Capture the cell that displays the provided text and extract its [x, y] central coordinate. 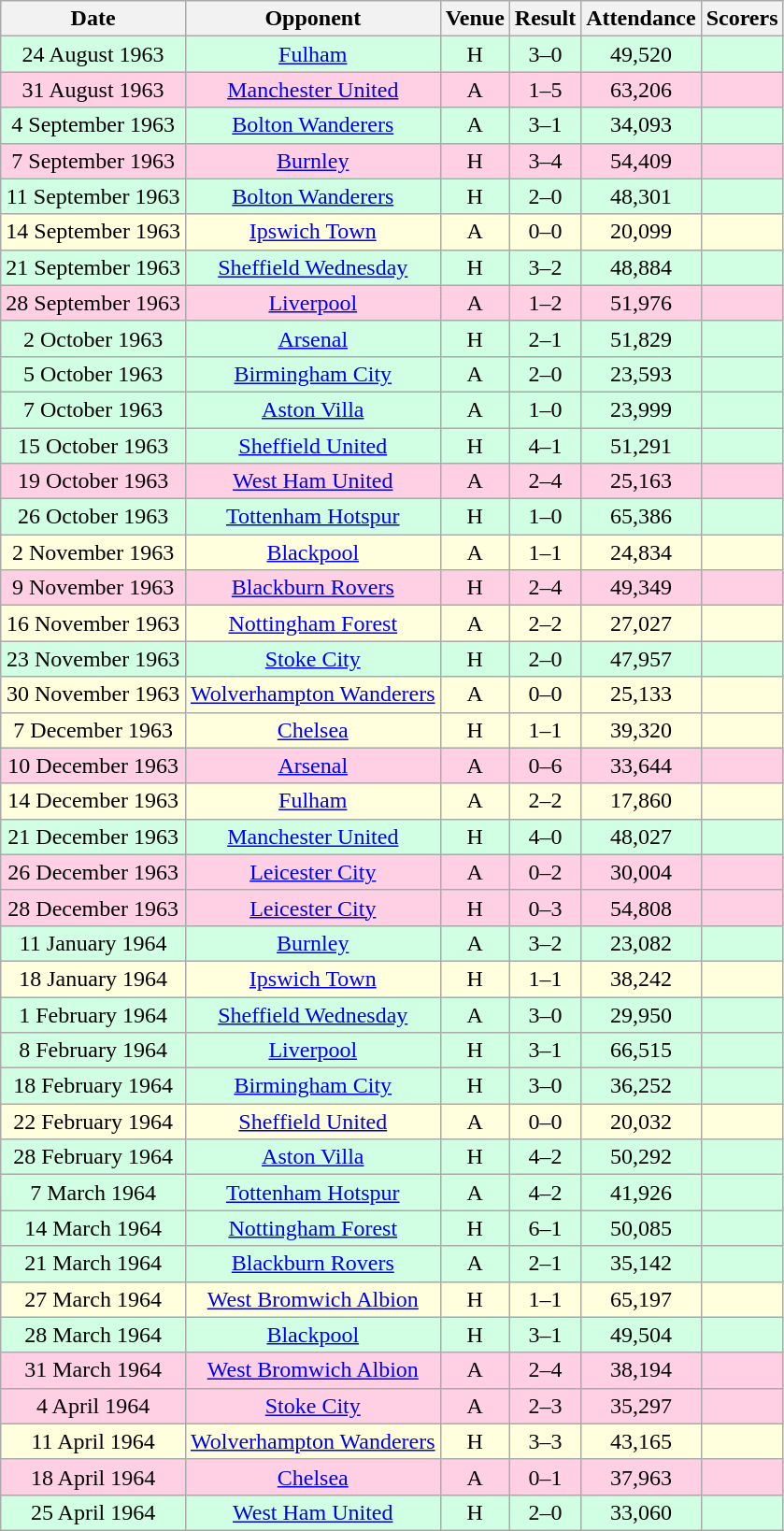
8 February 1964 [93, 1051]
54,808 [641, 908]
0–1 [545, 1477]
7 December 1963 [93, 730]
14 December 1963 [93, 801]
2 November 1963 [93, 552]
2–3 [545, 1406]
1–2 [545, 303]
30,004 [641, 872]
36,252 [641, 1086]
20,099 [641, 232]
34,093 [641, 125]
65,197 [641, 1299]
7 October 1963 [93, 409]
49,349 [641, 588]
37,963 [641, 1477]
24,834 [641, 552]
11 January 1964 [93, 943]
25,163 [641, 481]
23,999 [641, 409]
51,976 [641, 303]
23,082 [641, 943]
4–0 [545, 837]
30 November 1963 [93, 694]
23,593 [641, 374]
7 March 1964 [93, 1193]
26 October 1963 [93, 517]
23 November 1963 [93, 659]
21 September 1963 [93, 267]
18 January 1964 [93, 979]
21 December 1963 [93, 837]
Attendance [641, 19]
22 February 1964 [93, 1122]
1 February 1964 [93, 1014]
19 October 1963 [93, 481]
Opponent [312, 19]
39,320 [641, 730]
35,142 [641, 1264]
Scorers [742, 19]
28 March 1964 [93, 1335]
27,027 [641, 623]
28 December 1963 [93, 908]
26 December 1963 [93, 872]
54,409 [641, 161]
48,884 [641, 267]
33,060 [641, 1512]
6–1 [545, 1228]
28 September 1963 [93, 303]
17,860 [641, 801]
38,194 [641, 1370]
24 August 1963 [93, 54]
21 March 1964 [93, 1264]
4 April 1964 [93, 1406]
48,301 [641, 196]
66,515 [641, 1051]
9 November 1963 [93, 588]
16 November 1963 [93, 623]
Date [93, 19]
31 August 1963 [93, 90]
1–5 [545, 90]
65,386 [641, 517]
50,292 [641, 1157]
15 October 1963 [93, 446]
2 October 1963 [93, 338]
11 April 1964 [93, 1441]
33,644 [641, 765]
0–6 [545, 765]
63,206 [641, 90]
11 September 1963 [93, 196]
38,242 [641, 979]
29,950 [641, 1014]
20,032 [641, 1122]
27 March 1964 [93, 1299]
0–3 [545, 908]
25,133 [641, 694]
48,027 [641, 837]
43,165 [641, 1441]
14 March 1964 [93, 1228]
47,957 [641, 659]
Venue [475, 19]
49,520 [641, 54]
5 October 1963 [93, 374]
35,297 [641, 1406]
4 September 1963 [93, 125]
51,291 [641, 446]
10 December 1963 [93, 765]
18 February 1964 [93, 1086]
50,085 [641, 1228]
51,829 [641, 338]
3–4 [545, 161]
3–3 [545, 1441]
Result [545, 19]
28 February 1964 [93, 1157]
25 April 1964 [93, 1512]
0–2 [545, 872]
31 March 1964 [93, 1370]
7 September 1963 [93, 161]
4–1 [545, 446]
41,926 [641, 1193]
18 April 1964 [93, 1477]
14 September 1963 [93, 232]
49,504 [641, 1335]
